Locate the cell with the specified text and output its (x, y) center coordinate. 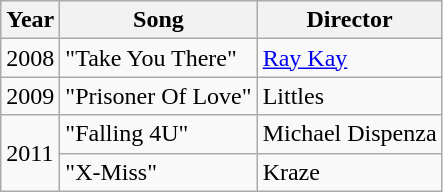
Michael Dispenza (350, 134)
"Take You There" (158, 58)
2008 (30, 58)
"Falling 4U" (158, 134)
Director (350, 20)
Song (158, 20)
"Prisoner Of Love" (158, 96)
Kraze (350, 172)
2009 (30, 96)
Year (30, 20)
Littles (350, 96)
2011 (30, 153)
"X-Miss" (158, 172)
Ray Kay (350, 58)
